Locate the cell with the specified text and output its (X, Y) center coordinate. 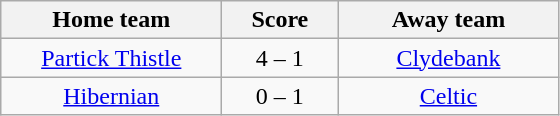
Hibernian (112, 96)
Partick Thistle (112, 58)
Score (280, 20)
Away team (448, 20)
Celtic (448, 96)
Clydebank (448, 58)
4 – 1 (280, 58)
Home team (112, 20)
0 – 1 (280, 96)
